Return the [x, y] coordinate for the center point of the cell that contains the specified text.  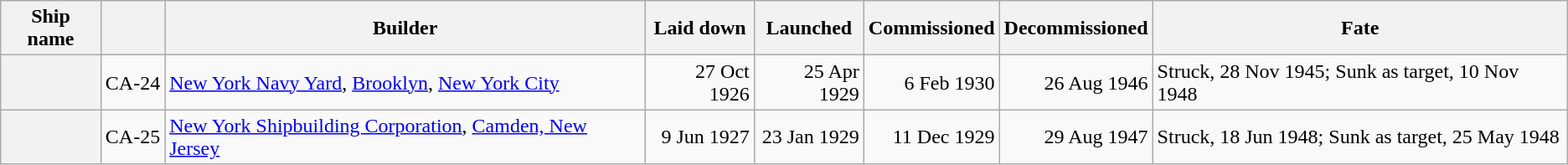
Laid down [700, 28]
9 Jun 1927 [700, 137]
27 Oct 1926 [700, 82]
CA-25 [132, 137]
Decommissioned [1075, 28]
23 Jan 1929 [809, 137]
Fate [1360, 28]
Struck, 18 Jun 1948; Sunk as target, 25 May 1948 [1360, 137]
6 Feb 1930 [931, 82]
CA-24 [132, 82]
25 Apr 1929 [809, 82]
Launched [809, 28]
26 Aug 1946 [1075, 82]
11 Dec 1929 [931, 137]
New York Navy Yard, Brooklyn, New York City [405, 82]
New York Shipbuilding Corporation, Camden, New Jersey [405, 137]
29 Aug 1947 [1075, 137]
Ship name [51, 28]
Commissioned [931, 28]
Struck, 28 Nov 1945; Sunk as target, 10 Nov 1948 [1360, 82]
Builder [405, 28]
